Output the [x, y] coordinate of the center of the cell containing the given text.  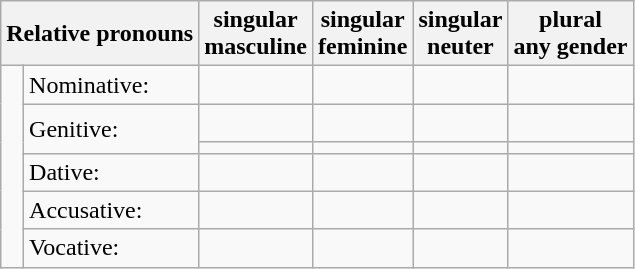
Nominative: [112, 85]
Accusative: [112, 210]
Relative pronouns [100, 34]
singularmasculine [256, 34]
singularfeminine [362, 34]
pluralany gender [570, 34]
Dative: [112, 172]
Vocative: [112, 248]
singularneuter [460, 34]
Genitive: [112, 128]
